Identify which cell holds the provided text, then report its (X, Y) central coordinate. 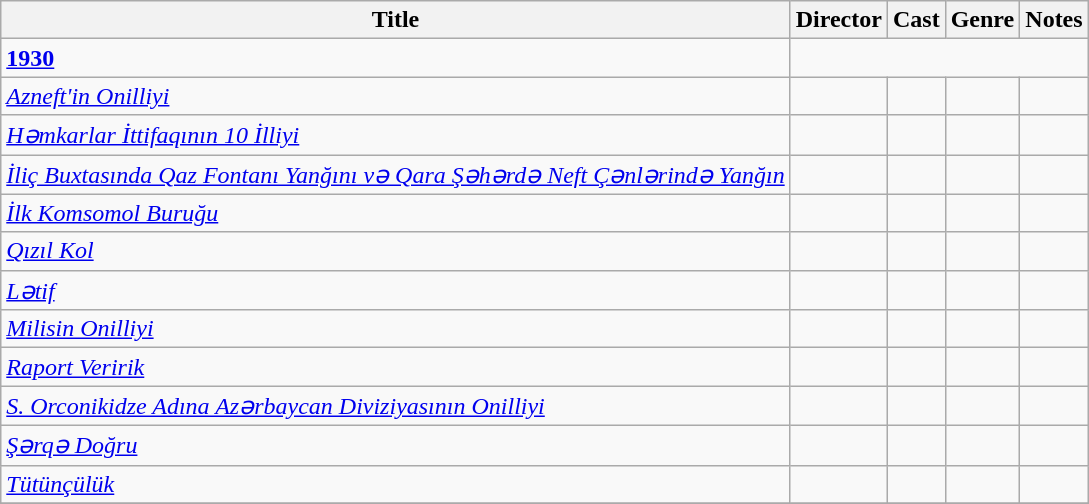
Qızıl Kol (396, 251)
Director (838, 20)
İliç Buxtasında Qaz Fontanı Yanğını və Qara Şəhərdə Neft Çənlərində Yanğın (396, 174)
Title (396, 20)
Cast (916, 20)
Tütünçülük (396, 484)
Lətif (396, 290)
1930 (396, 58)
Azneft'in Onilliyi (396, 96)
Şərqə Doğru (396, 445)
Genre (982, 20)
S. Orconikidze Adına Azərbaycan Diviziyasının Onilliyi (396, 406)
İlk Komsomol Buruğu (396, 213)
Milisin Onilliyi (396, 329)
Raport Veririk (396, 367)
Həmkarlar İttifaqının 10 İlliyi (396, 135)
Notes (1054, 20)
